Return the (X, Y) coordinate for the center point of the cell that contains the specified text.  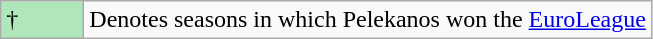
Denotes seasons in which Pelekanos won the EuroLeague (368, 20)
† (42, 20)
